Capture the cell that displays the provided text and extract its [x, y] central coordinate. 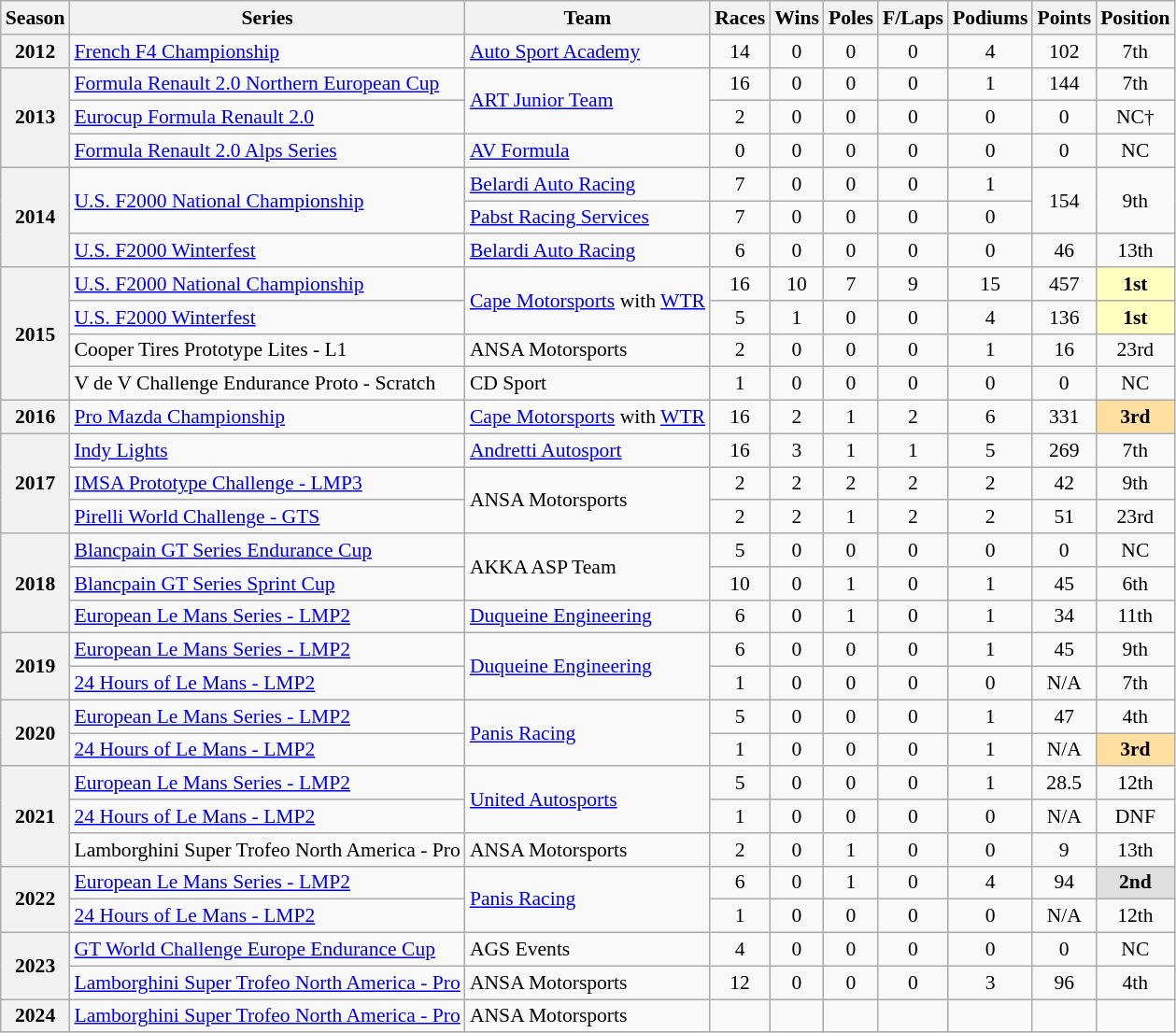
2024 [35, 1016]
6th [1135, 584]
F/Laps [914, 18]
Andretti Autosport [588, 450]
Races [740, 18]
United Autosports [588, 800]
AKKA ASP Team [588, 566]
CD Sport [588, 384]
NC† [1135, 118]
V de V Challenge Endurance Proto - Scratch [267, 384]
331 [1064, 417]
46 [1064, 251]
2021 [35, 816]
28.5 [1064, 784]
AV Formula [588, 151]
2012 [35, 51]
Formula Renault 2.0 Alps Series [267, 151]
Podiums [990, 18]
GT World Challenge Europe Endurance Cup [267, 950]
Poles [851, 18]
Blancpain GT Series Endurance Cup [267, 550]
Wins [797, 18]
Blancpain GT Series Sprint Cup [267, 584]
136 [1064, 318]
14 [740, 51]
Position [1135, 18]
2016 [35, 417]
457 [1064, 284]
AGS Events [588, 950]
ART Junior Team [588, 101]
Cooper Tires Prototype Lites - L1 [267, 350]
34 [1064, 616]
Indy Lights [267, 450]
Pro Mazda Championship [267, 417]
Pabst Racing Services [588, 218]
269 [1064, 450]
15 [990, 284]
144 [1064, 84]
Series [267, 18]
154 [1064, 200]
96 [1064, 983]
French F4 Championship [267, 51]
2020 [35, 732]
2014 [35, 217]
Auto Sport Academy [588, 51]
DNF [1135, 816]
2019 [35, 667]
94 [1064, 883]
2018 [35, 583]
102 [1064, 51]
Formula Renault 2.0 Northern European Cup [267, 84]
2013 [35, 118]
47 [1064, 716]
2015 [35, 333]
12 [740, 983]
2022 [35, 899]
Season [35, 18]
2023 [35, 966]
2017 [35, 484]
Pirelli World Challenge - GTS [267, 517]
IMSA Prototype Challenge - LMP3 [267, 484]
Eurocup Formula Renault 2.0 [267, 118]
2nd [1135, 883]
51 [1064, 517]
Points [1064, 18]
42 [1064, 484]
11th [1135, 616]
Team [588, 18]
